Return the (X, Y) coordinate for the center point of the cell that contains the specified text.  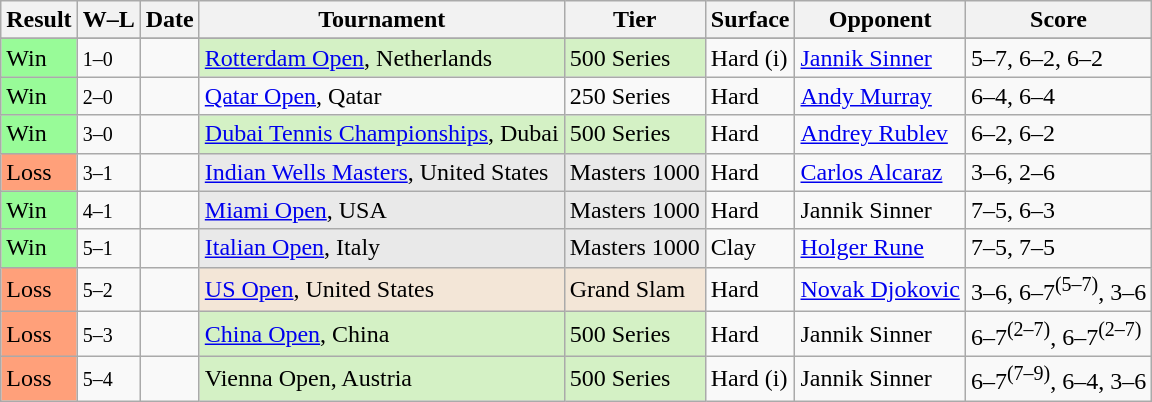
Opponent (880, 20)
7–5, 6–3 (1058, 210)
6–7(2–7), 6–7(2–7) (1058, 334)
5–3 (108, 334)
Miami Open, USA (382, 210)
3–0 (108, 134)
Carlos Alcaraz (880, 172)
Clay (750, 248)
5–4 (108, 378)
3–6, 2–6 (1058, 172)
Date (170, 20)
Rotterdam Open, Netherlands (382, 58)
China Open, China (382, 334)
Surface (750, 20)
Tier (634, 20)
Italian Open, Italy (382, 248)
5–2 (108, 290)
Qatar Open, Qatar (382, 96)
Indian Wells Masters, United States (382, 172)
3–6, 6–7(5–7), 3–6 (1058, 290)
5–7, 6–2, 6–2 (1058, 58)
3–1 (108, 172)
Holger Rune (880, 248)
Dubai Tennis Championships, Dubai (382, 134)
Andrey Rublev (880, 134)
6–4, 6–4 (1058, 96)
US Open, United States (382, 290)
Grand Slam (634, 290)
5–1 (108, 248)
6–7(7–9), 6–4, 3–6 (1058, 378)
2–0 (108, 96)
Novak Djokovic (880, 290)
6–2, 6–2 (1058, 134)
Tournament (382, 20)
7–5, 7–5 (1058, 248)
Vienna Open, Austria (382, 378)
Score (1058, 20)
W–L (108, 20)
Result (39, 20)
250 Series (634, 96)
1–0 (108, 58)
4–1 (108, 210)
Andy Murray (880, 96)
